Determine the (X, Y) coordinate at the center of the cell enclosing the given text.  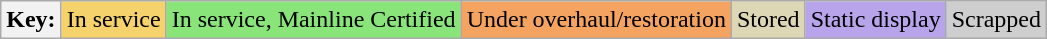
Under overhaul/restoration (596, 20)
Scrapped (996, 20)
Stored (768, 20)
Static display (876, 20)
In service (114, 20)
Key: (31, 20)
In service, Mainline Certified (314, 20)
